Find where the given text appears and provide that cell's center as (X, Y) coordinate. 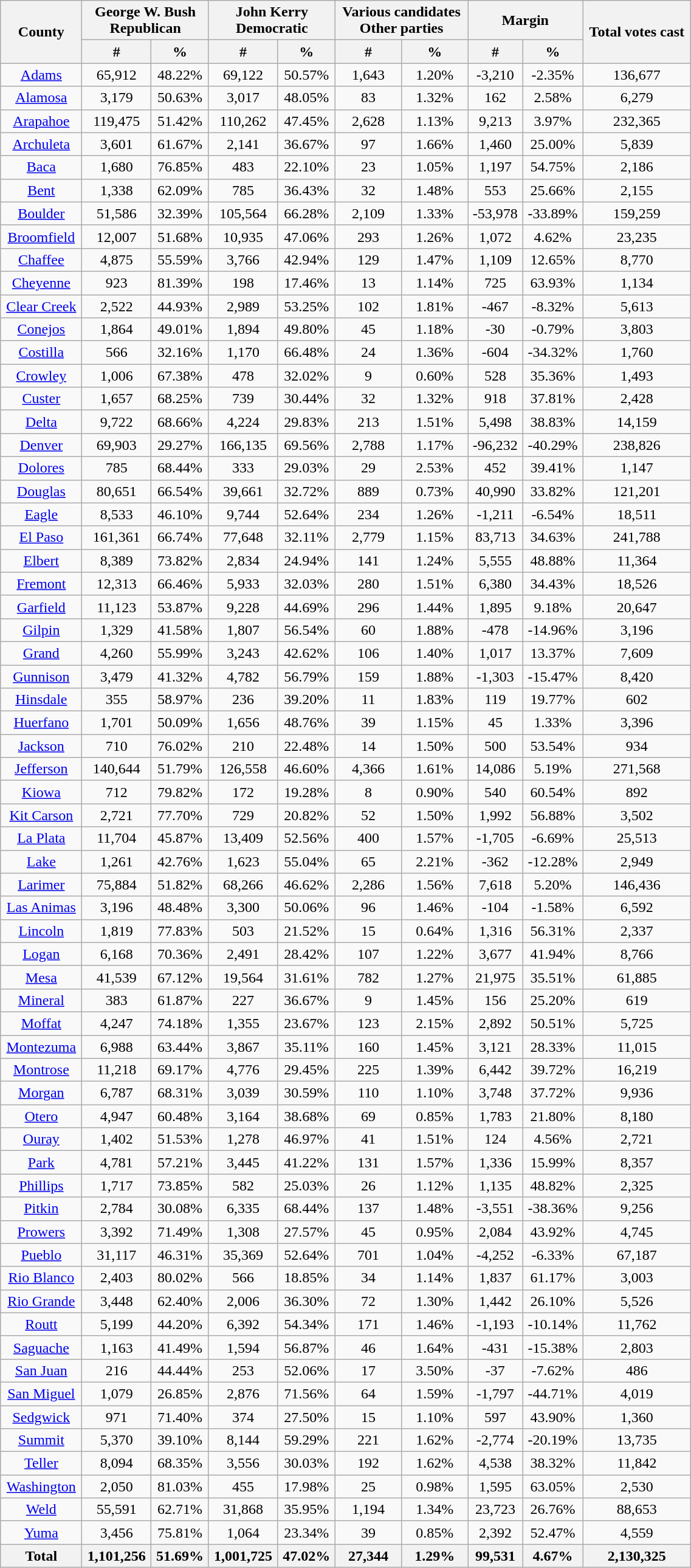
44.44% (180, 1370)
-0.79% (553, 330)
El Paso (41, 537)
210 (243, 746)
11,015 (637, 1046)
1,017 (495, 653)
129 (368, 260)
2,141 (243, 144)
Pueblo (41, 1255)
-40.29% (553, 445)
46.31% (180, 1255)
26.10% (553, 1301)
24 (368, 353)
-3,210 (495, 75)
Teller (41, 1463)
22.10% (306, 167)
374 (243, 1417)
1,783 (495, 1116)
-30 (495, 330)
10,935 (243, 237)
69,122 (243, 75)
50.09% (180, 723)
213 (368, 422)
1.27% (435, 977)
99,531 (495, 1556)
76.02% (180, 746)
1,109 (495, 260)
21.52% (306, 931)
1,197 (495, 167)
234 (368, 514)
9,228 (243, 607)
Jefferson (41, 769)
52 (368, 815)
61.87% (180, 1000)
8,420 (637, 677)
75.81% (180, 1533)
Archuleta (41, 144)
-4,252 (495, 1255)
-604 (495, 353)
39.72% (553, 1070)
0.64% (435, 931)
14 (368, 746)
159,259 (637, 213)
Eagle (41, 514)
1,336 (495, 1162)
1,355 (243, 1023)
47.06% (306, 237)
5,725 (637, 1023)
8,766 (637, 954)
13,409 (243, 838)
Douglas (41, 491)
73.85% (180, 1186)
66.54% (180, 491)
Lake (41, 862)
12.65% (553, 260)
53.54% (553, 746)
36.43% (306, 190)
81.39% (180, 283)
1,072 (495, 237)
41 (368, 1139)
25 (368, 1487)
1,101,256 (117, 1556)
68.35% (180, 1463)
Routt (41, 1324)
253 (243, 1370)
582 (243, 1186)
6,168 (117, 954)
2,050 (117, 1487)
Otero (41, 1116)
2,491 (243, 954)
66.46% (180, 584)
4,366 (368, 769)
1.56% (435, 885)
30.59% (306, 1093)
-10.14% (553, 1324)
2,006 (243, 1301)
50.63% (180, 98)
2,286 (368, 885)
1.34% (435, 1510)
49.01% (180, 330)
1,170 (243, 353)
Baca (41, 167)
1,194 (368, 1510)
48.88% (553, 561)
Montezuma (41, 1046)
32.39% (180, 213)
18,511 (637, 514)
3,601 (117, 144)
Kit Carson (41, 815)
44.20% (180, 1324)
1,895 (495, 607)
34 (368, 1278)
3.97% (553, 121)
6,988 (117, 1046)
Ouray (41, 1139)
198 (243, 283)
30.03% (306, 1463)
6,392 (243, 1324)
28.33% (553, 1046)
2,428 (637, 399)
Gunnison (41, 677)
Arapahoe (41, 121)
192 (368, 1463)
Jackson (41, 746)
3,479 (117, 677)
16,219 (637, 1070)
2.58% (553, 98)
68.66% (180, 422)
56.54% (306, 630)
-8.32% (553, 306)
166,135 (243, 445)
701 (368, 1255)
12,007 (117, 237)
1,338 (117, 190)
42.62% (306, 653)
3,677 (495, 954)
14,086 (495, 769)
4,776 (243, 1070)
3,867 (243, 1046)
63.44% (180, 1046)
Phillips (41, 1186)
2,989 (243, 306)
1,079 (117, 1394)
-14.96% (553, 630)
6,380 (495, 584)
32.03% (306, 584)
65 (368, 862)
62.40% (180, 1301)
221 (368, 1440)
-478 (495, 630)
68.31% (180, 1093)
2,949 (637, 862)
1.24% (435, 561)
3,392 (117, 1232)
9,722 (117, 422)
Margin (525, 21)
1.13% (435, 121)
729 (243, 815)
892 (637, 792)
Conejos (41, 330)
162 (495, 98)
41.22% (306, 1162)
2,530 (637, 1487)
71.49% (180, 1232)
383 (117, 1000)
-34.32% (553, 353)
57.21% (180, 1162)
2,803 (637, 1347)
4,781 (117, 1162)
Larimer (41, 885)
5.20% (553, 885)
67,187 (637, 1255)
26.85% (180, 1394)
-20.19% (553, 1440)
5,555 (495, 561)
Huerfano (41, 723)
-6.33% (553, 1255)
35.95% (306, 1510)
49.80% (306, 330)
1,147 (637, 468)
Total (41, 1556)
56.31% (553, 931)
48.22% (180, 75)
597 (495, 1417)
San Juan (41, 1370)
6,787 (117, 1093)
1.04% (435, 1255)
1.30% (435, 1301)
452 (495, 468)
3,179 (117, 98)
23 (368, 167)
Kiowa (41, 792)
216 (117, 1370)
1,837 (495, 1278)
Montrose (41, 1070)
2,084 (495, 1232)
-1,303 (495, 677)
-96,232 (495, 445)
37.81% (553, 399)
619 (637, 1000)
-15.47% (553, 677)
2.21% (435, 862)
48.82% (553, 1186)
11 (368, 700)
Las Animas (41, 908)
1,308 (243, 1232)
2,892 (495, 1023)
Elbert (41, 561)
553 (495, 190)
25.20% (553, 1000)
39.20% (306, 700)
Adams (41, 75)
107 (368, 954)
77.70% (180, 815)
23,235 (637, 237)
119,475 (117, 121)
5,498 (495, 422)
2.53% (435, 468)
Yuma (41, 1533)
Lincoln (41, 931)
Washington (41, 1487)
725 (495, 283)
77.83% (180, 931)
Garfield (41, 607)
602 (637, 700)
17 (368, 1370)
Cheyenne (41, 283)
1.20% (435, 75)
34.63% (553, 537)
9,213 (495, 121)
1,643 (368, 75)
17.46% (306, 283)
28.42% (306, 954)
29.03% (306, 468)
39.10% (180, 1440)
8,094 (117, 1463)
4,875 (117, 260)
4,745 (637, 1232)
46.10% (180, 514)
124 (495, 1139)
18.85% (306, 1278)
3,502 (637, 815)
1,316 (495, 931)
1.64% (435, 1347)
83 (368, 98)
121,201 (637, 491)
1.12% (435, 1186)
2,779 (368, 537)
Pitkin (41, 1209)
9,744 (243, 514)
60 (368, 630)
102 (368, 306)
67.12% (180, 977)
97 (368, 144)
Grand (41, 653)
Morgan (41, 1093)
782 (368, 977)
25.03% (306, 1186)
20,647 (637, 607)
26.76% (553, 1510)
25,513 (637, 838)
-1,705 (495, 838)
1,329 (117, 630)
2,403 (117, 1278)
3,003 (637, 1278)
9,936 (637, 1093)
3,766 (243, 260)
33.82% (553, 491)
1,760 (637, 353)
2,130,325 (637, 1556)
126,558 (243, 769)
51,586 (117, 213)
7,618 (495, 885)
8,533 (117, 514)
6,592 (637, 908)
55.99% (180, 653)
280 (368, 584)
Clear Creek (41, 306)
21,975 (495, 977)
-431 (495, 1347)
136,677 (637, 75)
39.41% (553, 468)
225 (368, 1070)
137 (368, 1209)
80.02% (180, 1278)
3,039 (243, 1093)
51.53% (180, 1139)
6,279 (637, 98)
17.98% (306, 1487)
69,903 (117, 445)
Park (41, 1162)
La Plata (41, 838)
1,680 (117, 167)
3,445 (243, 1162)
42.76% (180, 862)
47.45% (306, 121)
333 (243, 468)
61.17% (553, 1278)
81.03% (180, 1487)
53.25% (306, 306)
51.82% (180, 885)
Boulder (41, 213)
934 (637, 746)
Denver (41, 445)
238,826 (637, 445)
21.80% (553, 1116)
1,701 (117, 723)
-1,797 (495, 1394)
66.74% (180, 537)
528 (495, 376)
3,017 (243, 98)
Total votes cast (637, 32)
51.69% (180, 1556)
400 (368, 838)
227 (243, 1000)
Bent (41, 190)
-1,193 (495, 1324)
11,704 (117, 838)
20.82% (306, 815)
26 (368, 1186)
61,885 (637, 977)
11,218 (117, 1070)
1,442 (495, 1301)
-2,774 (495, 1440)
4,782 (243, 677)
355 (117, 700)
2,628 (368, 121)
2,337 (637, 931)
1,135 (495, 1186)
72 (368, 1301)
296 (368, 607)
5,370 (117, 1440)
500 (495, 746)
4,224 (243, 422)
40,990 (495, 491)
Fremont (41, 584)
1,402 (117, 1139)
739 (243, 399)
48.76% (306, 723)
67.38% (180, 376)
48.48% (180, 908)
50.06% (306, 908)
31.61% (306, 977)
1,595 (495, 1487)
2,876 (243, 1394)
1.81% (435, 306)
-44.71% (553, 1394)
43.90% (553, 1417)
Gilpin (41, 630)
29 (368, 468)
5.19% (553, 769)
2,109 (368, 213)
3,748 (495, 1093)
3,448 (117, 1301)
1,134 (637, 283)
75,884 (117, 885)
1,064 (243, 1533)
68.25% (180, 399)
0.90% (435, 792)
1.05% (435, 167)
79.82% (180, 792)
8,144 (243, 1440)
Alamosa (41, 98)
2,784 (117, 1209)
46 (368, 1347)
58.97% (180, 700)
1,163 (117, 1347)
1,623 (243, 862)
3,803 (637, 330)
29.83% (306, 422)
1,992 (495, 815)
2,325 (637, 1186)
59.29% (306, 1440)
62.71% (180, 1510)
31,868 (243, 1510)
54.75% (553, 167)
47.02% (306, 1556)
Dolores (41, 468)
38.32% (553, 1463)
12,313 (117, 584)
-1,211 (495, 514)
30.08% (180, 1209)
27.57% (306, 1232)
-33.89% (553, 213)
4,947 (117, 1116)
119 (495, 700)
1.18% (435, 330)
1.44% (435, 607)
45.87% (180, 838)
60.54% (553, 792)
53.87% (180, 607)
Rio Blanco (41, 1278)
69.17% (180, 1070)
36.30% (306, 1301)
2,522 (117, 306)
70.36% (180, 954)
5,199 (117, 1324)
25.66% (553, 190)
4.56% (553, 1139)
1,493 (637, 376)
1,656 (243, 723)
2,834 (243, 561)
Mesa (41, 977)
-2.35% (553, 75)
66.48% (306, 353)
483 (243, 167)
23,723 (495, 1510)
4,019 (637, 1394)
8 (368, 792)
4.67% (553, 1556)
29.27% (180, 445)
478 (243, 376)
5,933 (243, 584)
46.60% (306, 769)
140,644 (117, 769)
County (41, 32)
5,526 (637, 1301)
110,262 (243, 121)
27.50% (306, 1417)
-6.54% (553, 514)
Prowers (41, 1232)
35.51% (553, 977)
Costilla (41, 353)
159 (368, 677)
32.16% (180, 353)
0.95% (435, 1232)
232,365 (637, 121)
123 (368, 1023)
64 (368, 1394)
923 (117, 283)
63.93% (553, 283)
San Miguel (41, 1394)
56.79% (306, 677)
4,260 (117, 653)
Moffat (41, 1023)
24.94% (306, 561)
30.44% (306, 399)
46.97% (306, 1139)
Logan (41, 954)
1.83% (435, 700)
23.34% (306, 1533)
161,361 (117, 537)
-53,978 (495, 213)
88,653 (637, 1510)
971 (117, 1417)
1,894 (243, 330)
George W. BushRepublican (145, 21)
11,762 (637, 1324)
32.72% (306, 491)
51.42% (180, 121)
3.50% (435, 1370)
43.92% (553, 1232)
110 (368, 1093)
65,912 (117, 75)
50.57% (306, 75)
51.79% (180, 769)
39,661 (243, 491)
11,123 (117, 607)
-38.36% (553, 1209)
19,564 (243, 977)
35,369 (243, 1255)
41.58% (180, 630)
1.29% (435, 1556)
41.94% (553, 954)
80,651 (117, 491)
56.88% (553, 815)
56.87% (306, 1347)
3,164 (243, 1116)
71.56% (306, 1394)
-12.28% (553, 862)
3,456 (117, 1533)
22.48% (306, 746)
3,556 (243, 1463)
38.83% (553, 422)
1,001,725 (243, 1556)
83,713 (495, 537)
27,344 (368, 1556)
6,335 (243, 1209)
4.62% (553, 237)
1.17% (435, 445)
486 (637, 1370)
41.32% (180, 677)
141 (368, 561)
4,247 (117, 1023)
77,648 (243, 537)
Mineral (41, 1000)
146,436 (637, 885)
Crowley (41, 376)
35.11% (306, 1046)
3,396 (637, 723)
4,538 (495, 1463)
236 (243, 700)
8,357 (637, 1162)
37.72% (553, 1093)
29.45% (306, 1070)
74.18% (180, 1023)
2,155 (637, 190)
1.40% (435, 653)
38.68% (306, 1116)
271,568 (637, 769)
Various candidatesOther parties (401, 21)
15.99% (553, 1162)
69 (368, 1116)
540 (495, 792)
31,117 (117, 1255)
1,360 (637, 1417)
52.56% (306, 838)
73.82% (180, 561)
Custer (41, 399)
14,159 (637, 422)
-1.58% (553, 908)
71.40% (180, 1417)
32.11% (306, 537)
8,389 (117, 561)
160 (368, 1046)
Saguache (41, 1347)
1,807 (243, 630)
-467 (495, 306)
96 (368, 908)
52.47% (553, 1533)
52.06% (306, 1370)
8,180 (637, 1116)
-6.69% (553, 838)
4,559 (637, 1533)
61.67% (180, 144)
3,300 (243, 908)
6,442 (495, 1070)
156 (495, 1000)
1,460 (495, 144)
1.47% (435, 260)
1.66% (435, 144)
-7.62% (553, 1370)
13,735 (637, 1440)
Summit (41, 1440)
11,364 (637, 561)
9.18% (553, 607)
Hinsdale (41, 700)
19.28% (306, 792)
2,392 (495, 1533)
76.85% (180, 167)
3,121 (495, 1046)
-3,551 (495, 1209)
2,788 (368, 445)
503 (243, 931)
918 (495, 399)
3,243 (243, 653)
62.09% (180, 190)
Delta (41, 422)
55.59% (180, 260)
60.48% (180, 1116)
Weld (41, 1510)
1,864 (117, 330)
2.15% (435, 1023)
Rio Grande (41, 1301)
42.94% (306, 260)
1.36% (435, 353)
55.04% (306, 862)
1,594 (243, 1347)
172 (243, 792)
1.59% (435, 1394)
5,839 (637, 144)
106 (368, 653)
44.93% (180, 306)
54.34% (306, 1324)
9,256 (637, 1209)
105,564 (243, 213)
51.68% (180, 237)
68,266 (243, 885)
11,842 (637, 1463)
50.51% (553, 1023)
0.98% (435, 1487)
13.37% (553, 653)
1.39% (435, 1070)
1,717 (117, 1186)
18,526 (637, 584)
23.67% (306, 1023)
John KerryDemocratic (272, 21)
889 (368, 491)
1,819 (117, 931)
-37 (495, 1370)
32.02% (306, 376)
293 (368, 237)
25.00% (553, 144)
1.22% (435, 954)
34.43% (553, 584)
Sedgwick (41, 1417)
455 (243, 1487)
1,657 (117, 399)
2,186 (637, 167)
48.05% (306, 98)
-104 (495, 908)
1,006 (117, 376)
241,788 (637, 537)
41,539 (117, 977)
41.49% (180, 1347)
0.60% (435, 376)
712 (117, 792)
13 (368, 283)
131 (368, 1162)
1,278 (243, 1139)
35.36% (553, 376)
66.28% (306, 213)
46.62% (306, 885)
44.69% (306, 607)
710 (117, 746)
Chaffee (41, 260)
63.05% (553, 1487)
5,613 (637, 306)
-15.38% (553, 1347)
7,609 (637, 653)
8,770 (637, 260)
55,591 (117, 1510)
0.73% (435, 491)
Broomfield (41, 237)
1.61% (435, 769)
1,261 (117, 862)
69.56% (306, 445)
19.77% (553, 700)
-362 (495, 862)
171 (368, 1324)
